Detect which cell encompasses the target text, then output its (x, y) center coordinate. 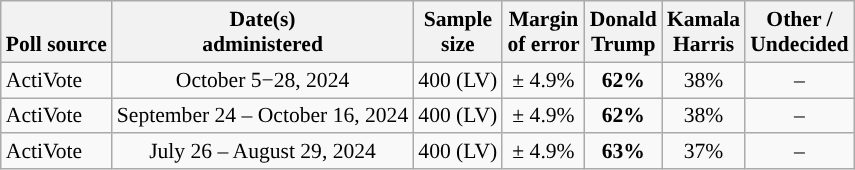
Date(s)administered (262, 32)
KamalaHarris (704, 32)
July 26 – August 29, 2024 (262, 152)
Marginof error (543, 32)
Poll source (56, 32)
September 24 – October 16, 2024 (262, 116)
37% (704, 152)
Other /Undecided (799, 32)
63% (624, 152)
October 5−28, 2024 (262, 80)
DonaldTrump (624, 32)
Samplesize (458, 32)
